Capture the cell that displays the provided text and extract its [X, Y] central coordinate. 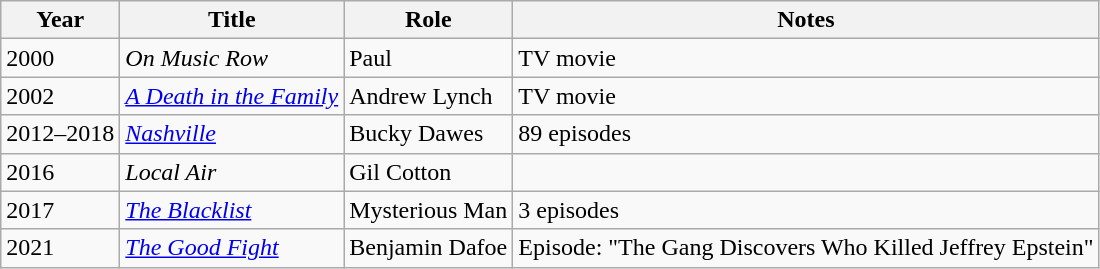
Episode: "The Gang Discovers Who Killed Jeffrey Epstein" [806, 248]
Gil Cotton [428, 172]
The Blacklist [232, 210]
Mysterious Man [428, 210]
Paul [428, 58]
Title [232, 20]
2016 [60, 172]
Year [60, 20]
Local Air [232, 172]
Benjamin Dafoe [428, 248]
Notes [806, 20]
2021 [60, 248]
2002 [60, 96]
2012–2018 [60, 134]
3 episodes [806, 210]
89 episodes [806, 134]
Andrew Lynch [428, 96]
2000 [60, 58]
Nashville [232, 134]
2017 [60, 210]
The Good Fight [232, 248]
A Death in the Family [232, 96]
Bucky Dawes [428, 134]
Role [428, 20]
On Music Row [232, 58]
